Capture the cell that displays the provided text and extract its [x, y] central coordinate. 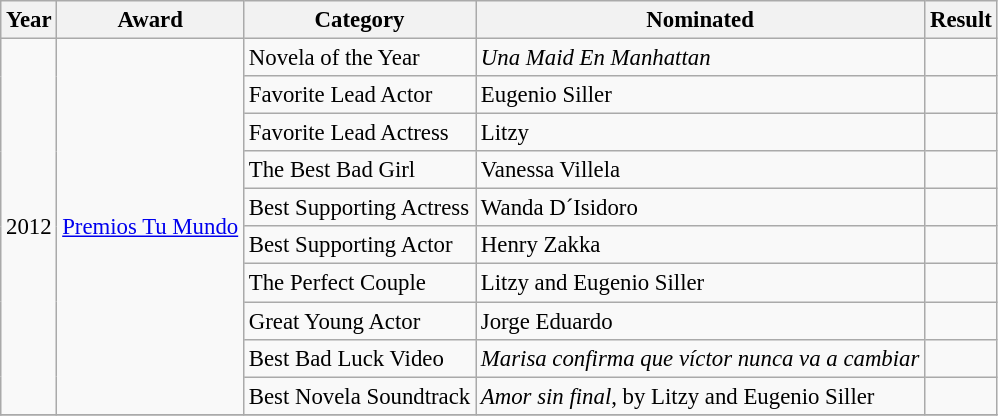
Result [962, 20]
Best Supporting Actress [359, 208]
Litzy [700, 133]
2012 [29, 227]
Best Bad Luck Video [359, 358]
Best Supporting Actor [359, 245]
The Best Bad Girl [359, 170]
Nominated [700, 20]
Year [29, 20]
Jorge Eduardo [700, 321]
Henry Zakka [700, 245]
Marisa confirma que víctor nunca va a cambiar [700, 358]
Favorite Lead Actress [359, 133]
Litzy and Eugenio Siller [700, 283]
Wanda D´Isidoro [700, 208]
Best Novela Soundtrack [359, 396]
Category [359, 20]
The Perfect Couple [359, 283]
Premios Tu Mundo [150, 227]
Amor sin final, by Litzy and Eugenio Siller [700, 396]
Eugenio Siller [700, 95]
Great Young Actor [359, 321]
Novela of the Year [359, 58]
Award [150, 20]
Favorite Lead Actor [359, 95]
Una Maid En Manhattan [700, 58]
Vanessa Villela [700, 170]
